From the cell containing the given text, extract its center point as (X, Y) coordinate. 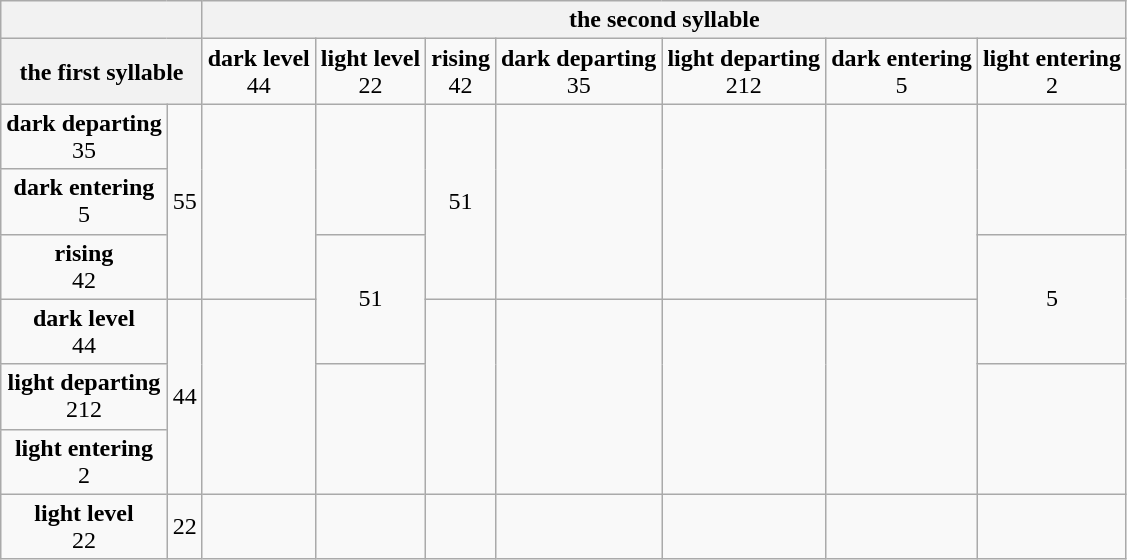
5 (1052, 299)
the second syllable (664, 20)
44 (184, 396)
22 (184, 526)
the first syllable (102, 72)
55 (184, 202)
